Return [x, y] of the center of cell containing provided text 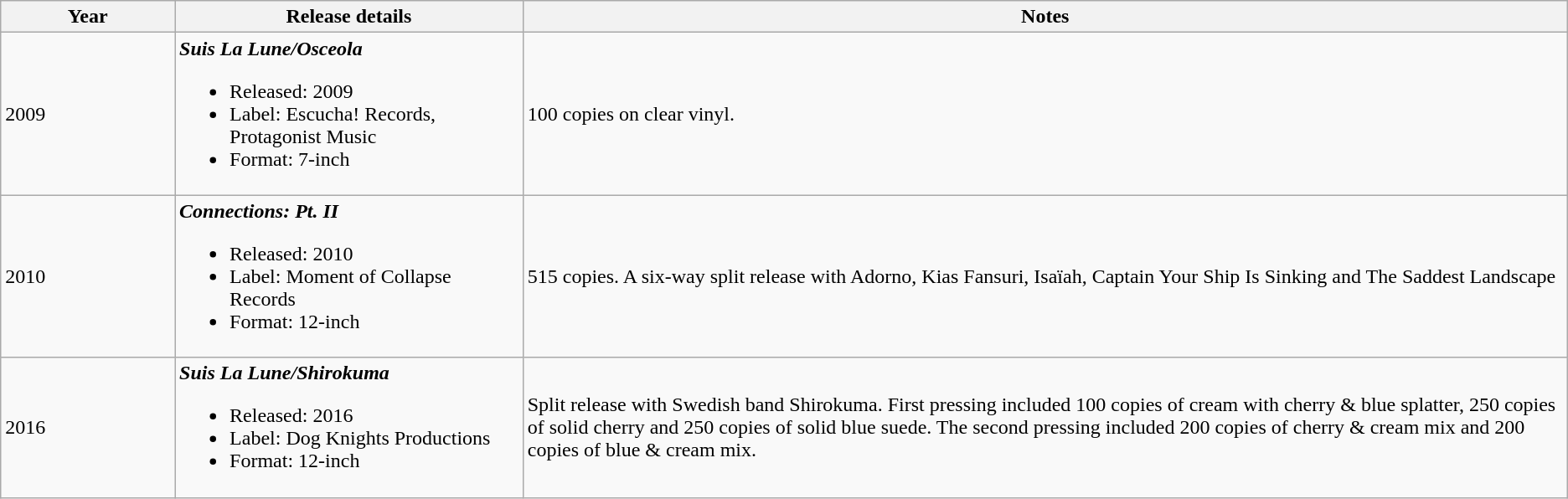
Year [88, 17]
Notes [1045, 17]
Suis La Lune/OsceolaReleased: 2009Label: Escucha! Records, Protagonist MusicFormat: 7-inch [349, 114]
Connections: Pt. IIReleased: 2010Label: Moment of Collapse RecordsFormat: 12-inch [349, 276]
100 copies on clear vinyl. [1045, 114]
2009 [88, 114]
2016 [88, 427]
Release details [349, 17]
Suis La Lune/ShirokumaReleased: 2016Label: Dog Knights ProductionsFormat: 12-inch [349, 427]
2010 [88, 276]
515 copies. A six-way split release with Adorno, Kias Fansuri, Isaïah, Captain Your Ship Is Sinking and The Saddest Landscape [1045, 276]
